Output the (x, y) coordinate of the center of the cell containing the given text.  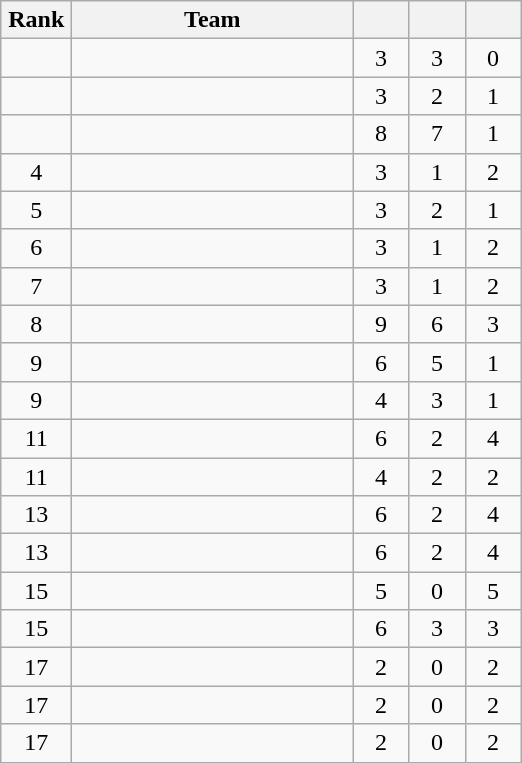
Team (212, 20)
Rank (36, 20)
